Scan for the cell matching the given text and deliver its [X, Y] coordinate at center. 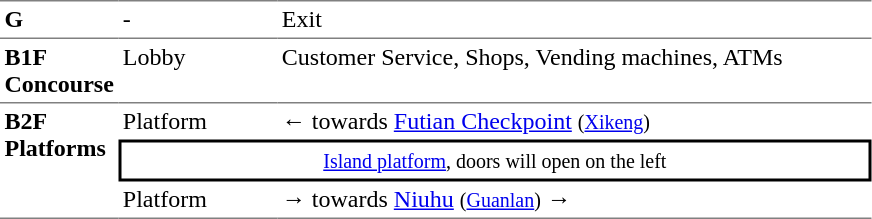
Lobby [198, 71]
Island platform, doors will open on the left [494, 161]
B1FConcourse [59, 71]
- [198, 19]
G [59, 19]
← towards Futian Checkpoint (Xikeng) [574, 122]
Exit [574, 19]
Customer Service, Shops, Vending machines, ATMs [574, 71]
Platform [198, 122]
